Identify which cell holds the provided text, then report its [X, Y] central coordinate. 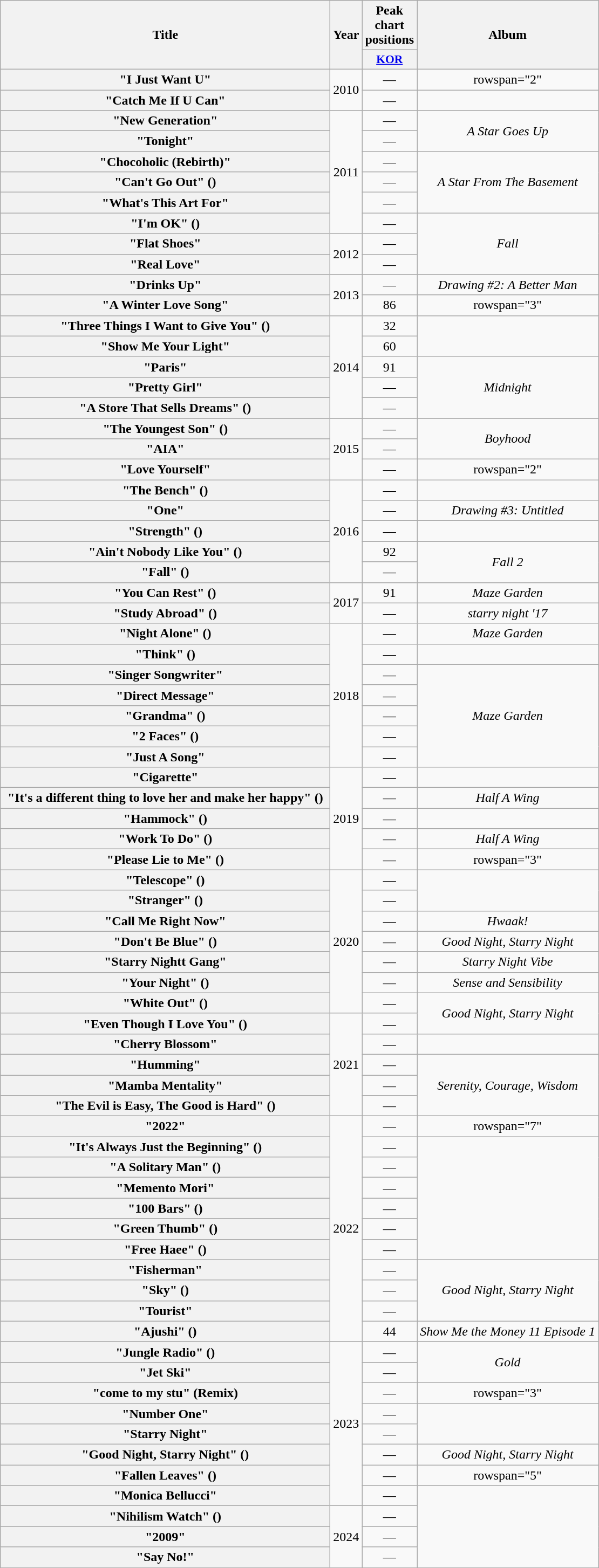
"Jungle Radio" () [165, 1352]
2011 [346, 172]
Show Me the Money 11 Episode 1 [508, 1331]
Fall 2 [508, 562]
"Direct Message" [165, 695]
"I Just Want U" [165, 79]
"Fallen Leaves" () [165, 1475]
"You Can Rest" () [165, 593]
"Mamba Mentality" [165, 1085]
"Say No!" [165, 1557]
"2009" [165, 1537]
"Call Me Right Now" [165, 921]
"Telescope" () [165, 880]
"Strength" () [165, 531]
"Fall" () [165, 572]
"What's This Art For" [165, 203]
"One" [165, 511]
"Show Me Your Light" [165, 346]
"Sky" () [165, 1290]
"Grandma" () [165, 716]
"come to my stu" (Remix) [165, 1393]
"Paris" [165, 367]
Title [165, 35]
Drawing #2: A Better Man [508, 285]
"I'm OK" () [165, 223]
Gold [508, 1362]
"Drinks Up" [165, 285]
"Love Yourself" [165, 470]
"Think" () [165, 654]
"Pretty Girl" [165, 387]
Drawing #3: Untitled [508, 511]
"Nihilism Watch" () [165, 1516]
"Free Haee" () [165, 1249]
"The Evil is Easy, The Good is Hard" () [165, 1106]
"Flat Shoes" [165, 244]
60 [390, 346]
2023 [346, 1423]
"Your Night" () [165, 982]
"Even Though I Love You" () [165, 1023]
2014 [346, 367]
"Humming" [165, 1064]
"Can't Go Out" () [165, 182]
Fall [508, 244]
"Chocoholic (Rebirth)" [165, 162]
2012 [346, 254]
"Stranger" () [165, 900]
2020 [346, 941]
2015 [346, 449]
"A Solitary Man" () [165, 1167]
"Ain't Nobody Like You" () [165, 552]
A Star From The Basement [508, 182]
"Green Thumb" () [165, 1229]
"Memento Mori" [165, 1188]
"AIA" [165, 449]
Year [346, 35]
"Number One" [165, 1413]
"It's Always Just the Beginning" () [165, 1147]
A Star Goes Up [508, 131]
"A Winter Love Song" [165, 305]
Peak chart positions [390, 25]
"The Bench" () [165, 490]
2021 [346, 1064]
"The Youngest Son" () [165, 429]
"Please Lie to Me" () [165, 859]
"Catch Me If U Can" [165, 100]
2019 [346, 819]
"Cherry Blossom" [165, 1044]
2017 [346, 603]
"Don't Be Blue" () [165, 941]
2018 [346, 695]
"Hammock" () [165, 819]
"New Generation" [165, 121]
Midnight [508, 387]
"Cigarette" [165, 778]
Boyhood [508, 439]
"2022" [165, 1126]
"Starry Night" [165, 1434]
"Night Alone" () [165, 634]
"Singer Songwriter" [165, 675]
32 [390, 326]
Album [508, 35]
"White Out" () [165, 1003]
Hwaak! [508, 921]
"Real Love" [165, 264]
2013 [346, 295]
"Starry Nightt Gang" [165, 962]
"Tourist" [165, 1311]
starry night '17 [508, 613]
"Ajushi" () [165, 1331]
2024 [346, 1537]
2022 [346, 1229]
"Monica Bellucci" [165, 1496]
2016 [346, 531]
86 [390, 305]
92 [390, 552]
"Study Abroad" () [165, 613]
Sense and Sensibility [508, 982]
rowspan="5" [508, 1475]
2010 [346, 90]
"Work To Do" () [165, 839]
"Three Things I Want to Give You" () [165, 326]
"2 Faces" () [165, 736]
"It's a different thing to love her and make her happy" () [165, 798]
"Jet Ski" [165, 1372]
"Just A Song" [165, 757]
"100 Bars" () [165, 1208]
"Fisherman" [165, 1270]
"A Store That Sells Dreams" () [165, 408]
"Tonight" [165, 141]
rowspan="7" [508, 1126]
Serenity, Courage, Wisdom [508, 1085]
44 [390, 1331]
Starry Night Vibe [508, 962]
KOR [390, 60]
"Good Night, Starry Night" () [165, 1455]
